Output the [X, Y] coordinate of the center of the cell containing the given text.  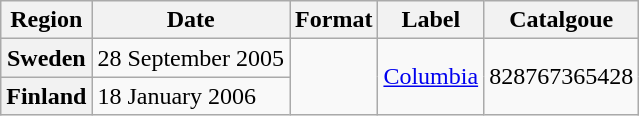
Region [46, 20]
828767365428 [562, 77]
Finland [46, 96]
Catalgoue [562, 20]
Columbia [431, 77]
28 September 2005 [191, 58]
Sweden [46, 58]
Label [431, 20]
Date [191, 20]
Format [334, 20]
18 January 2006 [191, 96]
